Scan for the cell matching the given text and deliver its [x, y] coordinate at center. 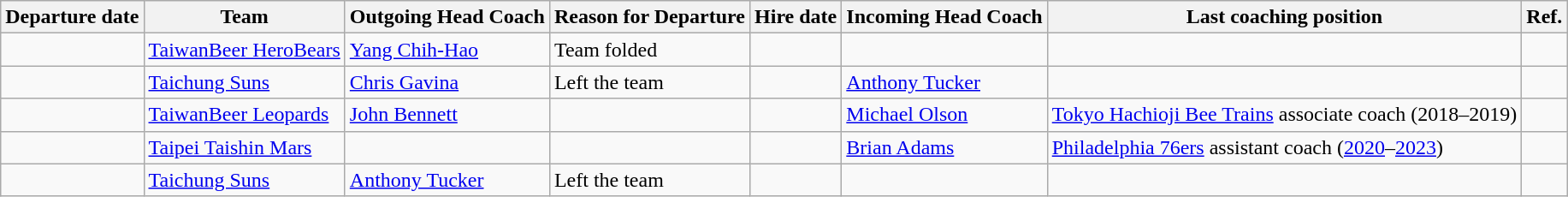
Outgoing Head Coach [447, 17]
Taipei Taishin Mars [245, 147]
Chris Gavina [447, 82]
Michael Olson [944, 115]
Philadelphia 76ers assistant coach (2020–2023) [1285, 147]
Team [245, 17]
John Bennett [447, 115]
Reason for Departure [649, 17]
Departure date [72, 17]
Tokyo Hachioji Bee Trains associate coach (2018–2019) [1285, 115]
TaiwanBeer Leopards [245, 115]
Yang Chih-Hao [447, 50]
TaiwanBeer HeroBears [245, 50]
Team folded [649, 50]
Last coaching position [1285, 17]
Ref. [1545, 17]
Brian Adams [944, 147]
Incoming Head Coach [944, 17]
Hire date [796, 17]
